From the cell containing the given text, extract its center point as [x, y] coordinate. 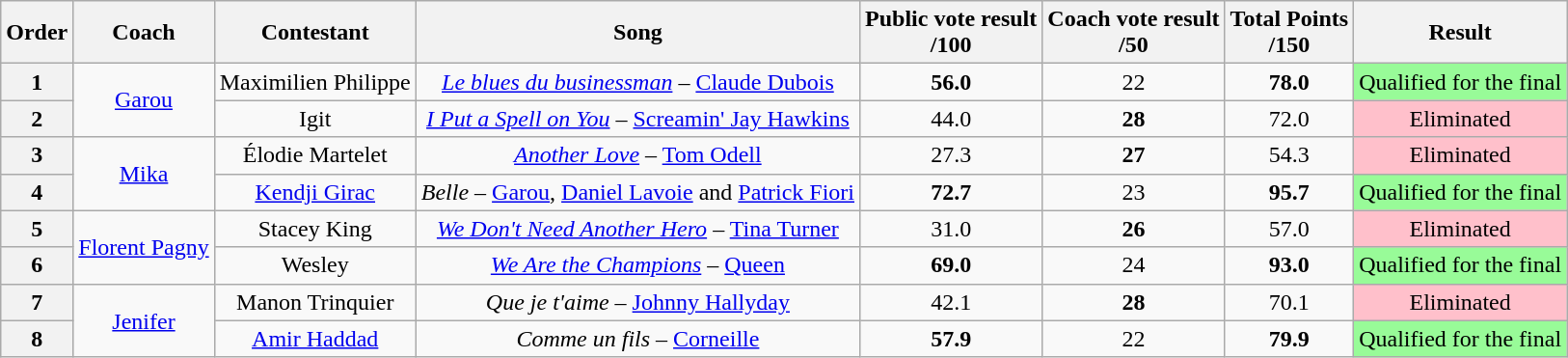
27 [1134, 155]
72.7 [951, 192]
Jenifer [144, 320]
Belle – Garou, Daniel Lavoie and Patrick Fiori [637, 192]
3 [37, 155]
54.3 [1289, 155]
I Put a Spell on You – Screamin' Jay Hawkins [637, 119]
44.0 [951, 119]
Amir Haddad [314, 339]
We Don't Need Another Hero – Tina Turner [637, 229]
56.0 [951, 82]
8 [37, 339]
Garou [144, 100]
Kendji Girac [314, 192]
Result [1460, 33]
Élodie Martelet [314, 155]
27.3 [951, 155]
5 [37, 229]
93.0 [1289, 265]
57.0 [1289, 229]
7 [37, 302]
31.0 [951, 229]
Song [637, 33]
4 [37, 192]
Comme un fils – Corneille [637, 339]
Contestant [314, 33]
Wesley [314, 265]
Maximilien Philippe [314, 82]
70.1 [1289, 302]
57.9 [951, 339]
1 [37, 82]
69.0 [951, 265]
Florent Pagny [144, 247]
Igit [314, 119]
42.1 [951, 302]
2 [37, 119]
Order [37, 33]
78.0 [1289, 82]
26 [1134, 229]
24 [1134, 265]
Stacey King [314, 229]
Mika [144, 174]
72.0 [1289, 119]
Manon Trinquier [314, 302]
Coach vote result /50 [1134, 33]
Le blues du businessman – Claude Dubois [637, 82]
6 [37, 265]
We Are the Champions – Queen [637, 265]
23 [1134, 192]
79.9 [1289, 339]
Coach [144, 33]
Que je t'aime – Johnny Hallyday [637, 302]
95.7 [1289, 192]
Total Points /150 [1289, 33]
Public vote result /100 [951, 33]
Another Love – Tom Odell [637, 155]
